Extract the (X, Y) coordinate from the center of the cell holding the provided text.  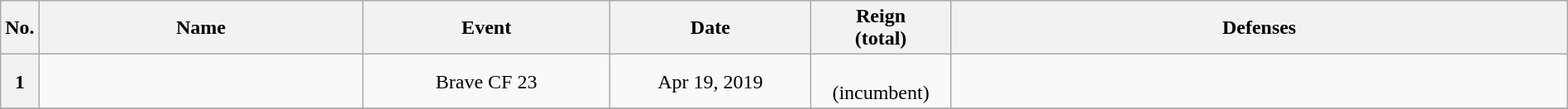
Event (486, 28)
Reign(total) (881, 28)
Apr 19, 2019 (710, 81)
Defenses (1259, 28)
Brave CF 23 (486, 81)
No. (20, 28)
1 (20, 81)
(incumbent) (881, 81)
Name (201, 28)
Date (710, 28)
